Return the (x, y) coordinate for the center point of the cell that contains the specified text.  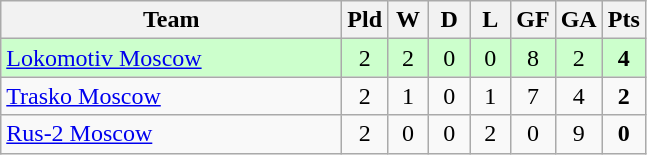
7 (533, 96)
Team (172, 20)
Pts (624, 20)
Pld (365, 20)
W (408, 20)
Lokomotiv Moscow (172, 58)
D (450, 20)
Rus-2 Moscow (172, 134)
8 (533, 58)
L (490, 20)
GA (578, 20)
Trasko Moscow (172, 96)
9 (578, 134)
GF (533, 20)
